Capture the cell that displays the provided text and extract its (x, y) central coordinate. 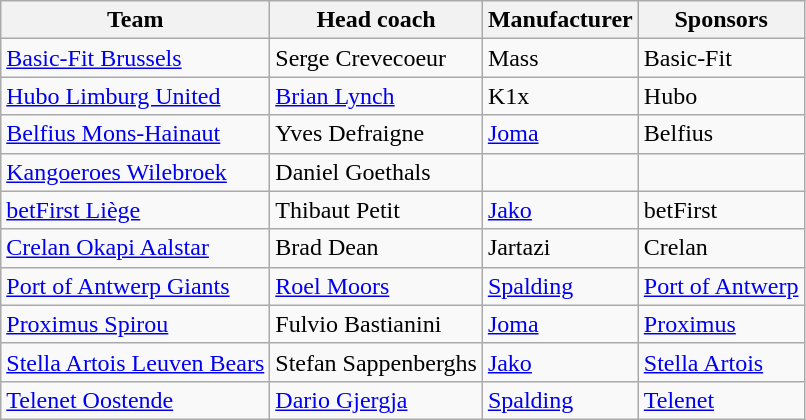
Basic-Fit Brussels (136, 58)
Hubo (721, 96)
Telenet Oostende (136, 400)
Stella Artois (721, 362)
Crelan Okapi Aalstar (136, 248)
betFirst Liège (136, 210)
Brad Dean (376, 248)
Basic-Fit (721, 58)
betFirst (721, 210)
K1x (560, 96)
Stefan Sappenberghs (376, 362)
Jartazi (560, 248)
Thibaut Petit (376, 210)
Hubo Limburg United (136, 96)
Crelan (721, 248)
Sponsors (721, 20)
Port of Antwerp Giants (136, 286)
Proximus Spirou (136, 324)
Dario Gjergja (376, 400)
Roel Moors (376, 286)
Proximus (721, 324)
Kangoeroes Wilebroek (136, 172)
Port of Antwerp (721, 286)
Brian Lynch (376, 96)
Team (136, 20)
Head coach (376, 20)
Daniel Goethals (376, 172)
Telenet (721, 400)
Mass (560, 58)
Serge Crevecoeur (376, 58)
Fulvio Bastianini (376, 324)
Manufacturer (560, 20)
Belfius (721, 134)
Yves Defraigne (376, 134)
Belfius Mons-Hainaut (136, 134)
Stella Artois Leuven Bears (136, 362)
